Search for the cell housing the specified text and yield its [X, Y] center coordinate. 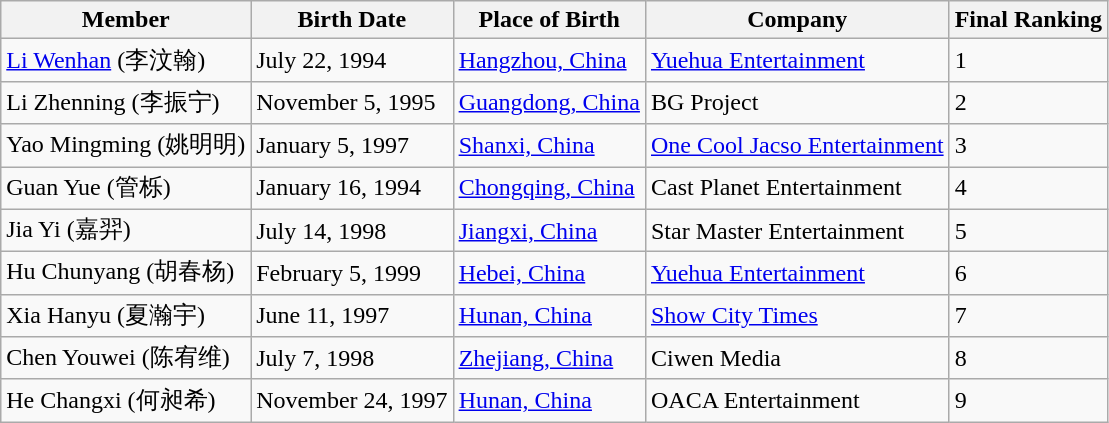
2 [1028, 102]
Final Ranking [1028, 20]
Guangdong, China [549, 102]
Hebei, China [549, 274]
January 16, 1994 [352, 188]
Member [126, 20]
1 [1028, 60]
Cast Planet Entertainment [797, 188]
November 5, 1995 [352, 102]
Hangzhou, China [549, 60]
June 11, 1997 [352, 316]
Company [797, 20]
8 [1028, 358]
Shanxi, China [549, 146]
Zhejiang, China [549, 358]
9 [1028, 400]
January 5, 1997 [352, 146]
Guan Yue (管栎) [126, 188]
Ciwen Media [797, 358]
Li Wenhan (李汶翰) [126, 60]
Show City Times [797, 316]
Birth Date [352, 20]
November 24, 1997 [352, 400]
OACA Entertainment [797, 400]
6 [1028, 274]
Chen Youwei (陈宥维) [126, 358]
7 [1028, 316]
Xia Hanyu (夏瀚宇) [126, 316]
Place of Birth [549, 20]
5 [1028, 230]
July 14, 1998 [352, 230]
Chongqing, China [549, 188]
July 7, 1998 [352, 358]
Jiangxi, China [549, 230]
One Cool Jacso Entertainment [797, 146]
Hu Chunyang (胡春杨) [126, 274]
BG Project [797, 102]
Star Master Entertainment [797, 230]
3 [1028, 146]
July 22, 1994 [352, 60]
Li Zhenning (李振宁) [126, 102]
Yao Mingming (姚明明) [126, 146]
He Changxi (何昶希) [126, 400]
February 5, 1999 [352, 274]
4 [1028, 188]
Jia Yi (嘉羿) [126, 230]
